Pinpoint the cell where the given text exists, returning its (x, y) midpoint coordinate. 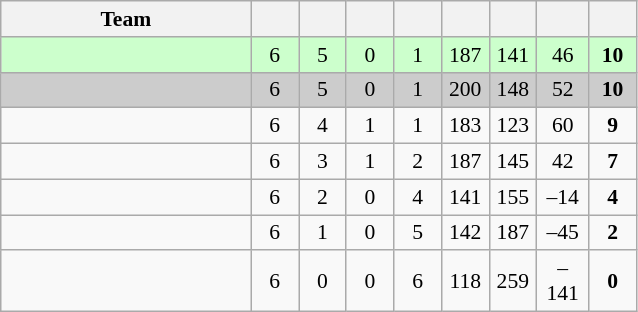
Team (126, 19)
118 (465, 282)
52 (563, 90)
155 (513, 197)
–141 (563, 282)
123 (513, 126)
9 (613, 126)
145 (513, 162)
–14 (563, 197)
200 (465, 90)
259 (513, 282)
60 (563, 126)
183 (465, 126)
–45 (563, 233)
7 (613, 162)
42 (563, 162)
46 (563, 55)
3 (322, 162)
148 (513, 90)
142 (465, 233)
